From the cell containing the given text, extract its center point as [X, Y] coordinate. 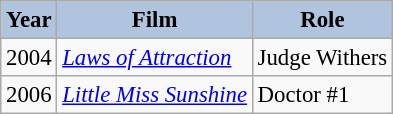
Film [154, 20]
Judge Withers [322, 58]
Little Miss Sunshine [154, 95]
Year [29, 20]
2004 [29, 58]
2006 [29, 95]
Role [322, 20]
Doctor #1 [322, 95]
Laws of Attraction [154, 58]
